Detect which cell encompasses the target text, then output its (x, y) center coordinate. 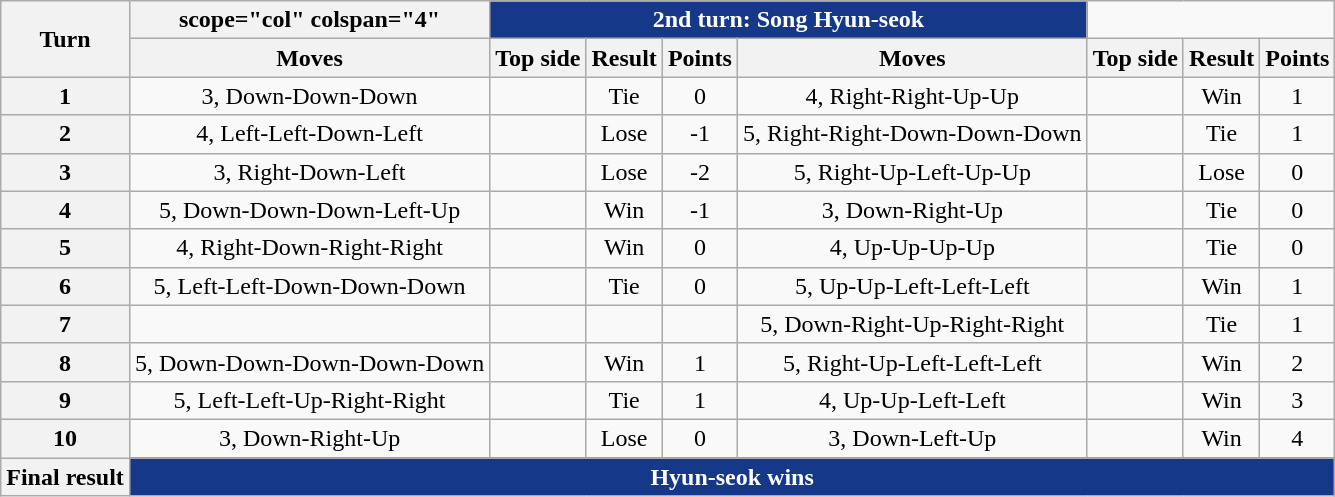
5, Right-Up-Left-Up-Up (912, 172)
Hyun-seok wins (732, 477)
5 (66, 248)
3, Down-Left-Up (912, 438)
5, Right-Up-Left-Left-Left (912, 362)
5, Up-Up-Left-Left-Left (912, 286)
2nd turn: Song Hyun-seok (788, 20)
Turn (66, 39)
5, Down-Down-Down-Down-Down (309, 362)
10 (66, 438)
8 (66, 362)
9 (66, 400)
6 (66, 286)
3, Down-Down-Down (309, 96)
scope="col" colspan="4" (309, 20)
4, Right-Down-Right-Right (309, 248)
4, Right-Right-Up-Up (912, 96)
5, Left-Left-Up-Right-Right (309, 400)
-2 (700, 172)
5, Left-Left-Down-Down-Down (309, 286)
5, Down-Right-Up-Right-Right (912, 324)
4, Up-Up-Left-Left (912, 400)
3, Right-Down-Left (309, 172)
5, Down-Down-Down-Left-Up (309, 210)
4, Up-Up-Up-Up (912, 248)
7 (66, 324)
5, Right-Right-Down-Down-Down (912, 134)
Final result (66, 477)
4, Left-Left-Down-Left (309, 134)
